Scan for the cell matching the given text and deliver its [x, y] coordinate at center. 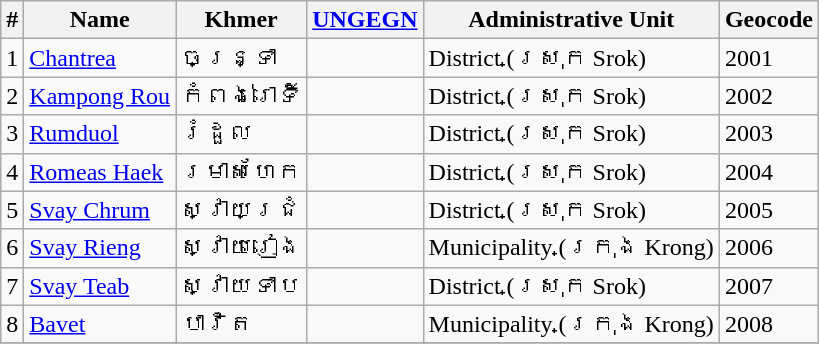
2 [12, 96]
5 [12, 210]
2004 [768, 172]
2005 [768, 210]
Bavet [100, 324]
Name [100, 20]
7 [12, 286]
2001 [768, 58]
2003 [768, 134]
ស្វាយរៀង [242, 248]
ចន្ទ្រា [242, 58]
រំដួល [242, 134]
# [12, 20]
កំពង់រោទិ៍ [242, 96]
រមាសហែក [242, 172]
Geocode [768, 20]
បាវិត [242, 324]
Svay Chrum [100, 210]
Rumduol [100, 134]
UNGEGN [365, 20]
4 [12, 172]
1 [12, 58]
Kampong Rou [100, 96]
2002 [768, 96]
6 [12, 248]
Svay Teab [100, 286]
ស្វាយទាប [242, 286]
3 [12, 134]
ស្វាយជ្រំ [242, 210]
2006 [768, 248]
8 [12, 324]
Romeas Haek [100, 172]
2008 [768, 324]
Khmer [242, 20]
Chantrea [100, 58]
Administrative Unit [571, 20]
Svay Rieng [100, 248]
2007 [768, 286]
